Search for the cell housing the specified text and yield its (X, Y) center coordinate. 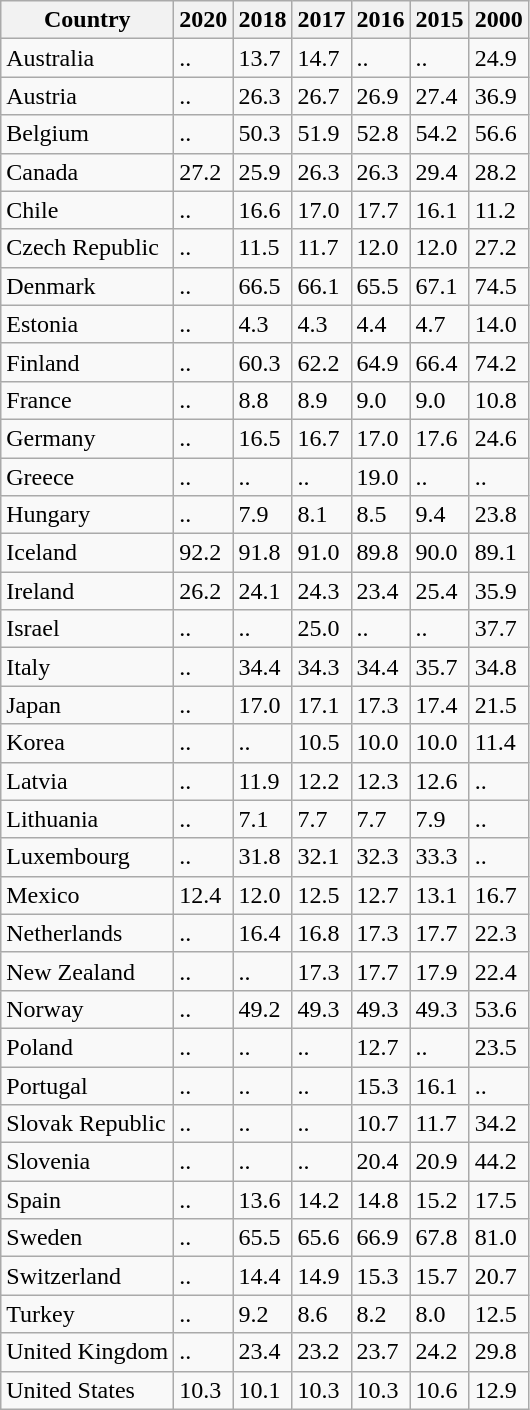
8.8 (262, 400)
25.0 (322, 629)
92.2 (204, 553)
8.0 (440, 1314)
9.2 (262, 1314)
25.9 (262, 172)
34.3 (322, 667)
Israel (88, 629)
Estonia (88, 324)
29.4 (440, 172)
Luxembourg (88, 857)
11.2 (498, 210)
24.2 (440, 1352)
34.8 (498, 667)
16.5 (262, 438)
Finland (88, 362)
10.7 (380, 1124)
66.5 (262, 286)
14.9 (322, 1276)
Chile (88, 210)
Korea (88, 743)
28.2 (498, 172)
67.8 (440, 1238)
12.4 (204, 895)
29.8 (498, 1352)
17.9 (440, 971)
14.2 (322, 1200)
66.1 (322, 286)
New Zealand (88, 971)
10.6 (440, 1390)
Belgium (88, 134)
64.9 (380, 362)
8.5 (380, 515)
Japan (88, 705)
90.0 (440, 553)
4.4 (380, 324)
10.5 (322, 743)
2017 (322, 20)
53.6 (498, 1009)
89.8 (380, 553)
24.6 (498, 438)
34.2 (498, 1124)
74.2 (498, 362)
11.5 (262, 248)
2020 (204, 20)
Norway (88, 1009)
8.2 (380, 1314)
66.9 (380, 1238)
12.3 (380, 781)
Lithuania (88, 819)
Switzerland (88, 1276)
54.2 (440, 134)
2016 (380, 20)
United States (88, 1390)
91.8 (262, 553)
12.9 (498, 1390)
60.3 (262, 362)
13.1 (440, 895)
14.8 (380, 1200)
36.9 (498, 96)
26.2 (204, 591)
Turkey (88, 1314)
14.7 (322, 58)
44.2 (498, 1162)
91.0 (322, 553)
26.9 (380, 96)
24.1 (262, 591)
22.4 (498, 971)
32.1 (322, 857)
Ireland (88, 591)
8.9 (322, 400)
13.7 (262, 58)
11.9 (262, 781)
74.5 (498, 286)
Portugal (88, 1085)
2015 (440, 20)
17.1 (322, 705)
50.3 (262, 134)
13.6 (262, 1200)
11.4 (498, 743)
France (88, 400)
2000 (498, 20)
Czech Republic (88, 248)
Latvia (88, 781)
4.7 (440, 324)
Mexico (88, 895)
Italy (88, 667)
8.6 (322, 1314)
15.7 (440, 1276)
20.7 (498, 1276)
17.6 (440, 438)
19.0 (380, 477)
12.6 (440, 781)
Germany (88, 438)
24.3 (322, 591)
56.6 (498, 134)
Australia (88, 58)
27.4 (440, 96)
14.0 (498, 324)
51.9 (322, 134)
66.4 (440, 362)
Netherlands (88, 933)
12.2 (322, 781)
52.8 (380, 134)
65.6 (322, 1238)
22.3 (498, 933)
Slovak Republic (88, 1124)
Sweden (88, 1238)
32.3 (380, 857)
Poland (88, 1047)
81.0 (498, 1238)
16.8 (322, 933)
Canada (88, 172)
62.2 (322, 362)
33.3 (440, 857)
8.1 (322, 515)
Austria (88, 96)
Greece (88, 477)
35.9 (498, 591)
89.1 (498, 553)
16.6 (262, 210)
37.7 (498, 629)
Hungary (88, 515)
Denmark (88, 286)
17.4 (440, 705)
United Kingdom (88, 1352)
35.7 (440, 667)
10.8 (498, 400)
23.2 (322, 1352)
17.5 (498, 1200)
26.7 (322, 96)
16.4 (262, 933)
23.7 (380, 1352)
10.1 (262, 1390)
25.4 (440, 591)
24.9 (498, 58)
49.2 (262, 1009)
15.2 (440, 1200)
7.1 (262, 819)
20.4 (380, 1162)
23.5 (498, 1047)
2018 (262, 20)
23.8 (498, 515)
Country (88, 20)
20.9 (440, 1162)
Iceland (88, 553)
21.5 (498, 705)
67.1 (440, 286)
14.4 (262, 1276)
Slovenia (88, 1162)
9.4 (440, 515)
31.8 (262, 857)
Spain (88, 1200)
